Output the (X, Y) coordinate of the center of the cell containing the given text.  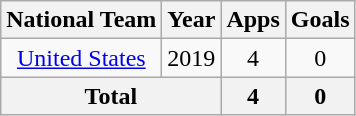
Goals (320, 20)
Total (111, 96)
Year (192, 20)
Apps (253, 20)
United States (82, 58)
National Team (82, 20)
2019 (192, 58)
